Provide the [X, Y] coordinate of the cell's center where the given text is located.  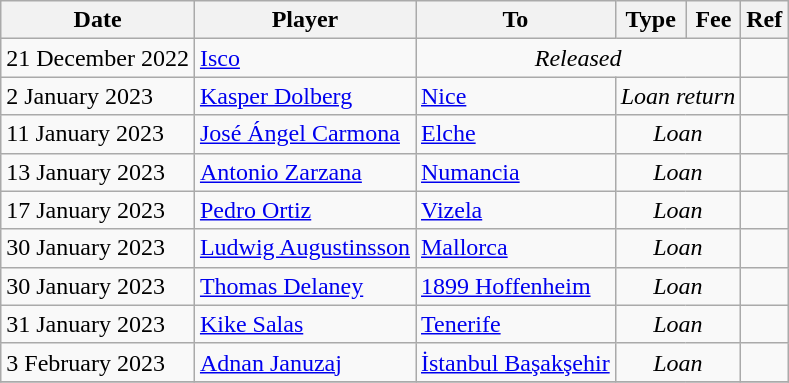
Elche [516, 134]
Pedro Ortiz [304, 210]
Tenerife [516, 324]
11 January 2023 [98, 134]
Mallorca [516, 248]
Nice [516, 96]
Isco [304, 58]
Vizela [516, 210]
Kike Salas [304, 324]
13 January 2023 [98, 172]
Kasper Dolberg [304, 96]
Antonio Zarzana [304, 172]
3 February 2023 [98, 362]
Thomas Delaney [304, 286]
Numancia [516, 172]
Ref [764, 20]
Player [304, 20]
Loan return [678, 96]
İstanbul Başakşehir [516, 362]
31 January 2023 [98, 324]
To [516, 20]
Type [650, 20]
Fee [714, 20]
21 December 2022 [98, 58]
Ludwig Augustinsson [304, 248]
José Ángel Carmona [304, 134]
1899 Hoffenheim [516, 286]
17 January 2023 [98, 210]
Released [578, 58]
2 January 2023 [98, 96]
Date [98, 20]
Adnan Januzaj [304, 362]
